For the text-containing cell, return its midpoint in [x, y] coordinate format. 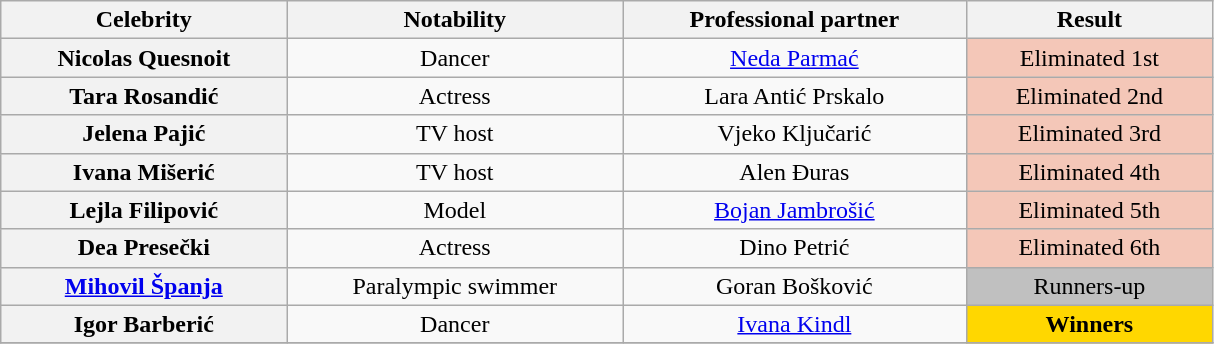
Alen Đuras [794, 172]
Notability [455, 20]
Goran Bošković [794, 286]
Paralympic swimmer [455, 286]
Neda Parmać [794, 58]
Bojan Jambrošić [794, 210]
Eliminated 5th [1090, 210]
Runners-up [1090, 286]
Tara Rosandić [144, 96]
Eliminated 1st [1090, 58]
Ivana Kindl [794, 324]
Vjeko Ključarić [794, 134]
Dino Petrić [794, 248]
Eliminated 2nd [1090, 96]
Result [1090, 20]
Celebrity [144, 20]
Eliminated 4th [1090, 172]
Eliminated 6th [1090, 248]
Eliminated 3rd [1090, 134]
Model [455, 210]
Winners [1090, 324]
Professional partner [794, 20]
Jelena Pajić [144, 134]
Lara Antić Prskalo [794, 96]
Ivana Mišerić [144, 172]
Lejla Filipović [144, 210]
Igor Barberić [144, 324]
Nicolas Quesnoit [144, 58]
Dea Presečki [144, 248]
Mihovil Španja [144, 286]
